Provide the (X, Y) coordinate of the cell's center where the given text is located.  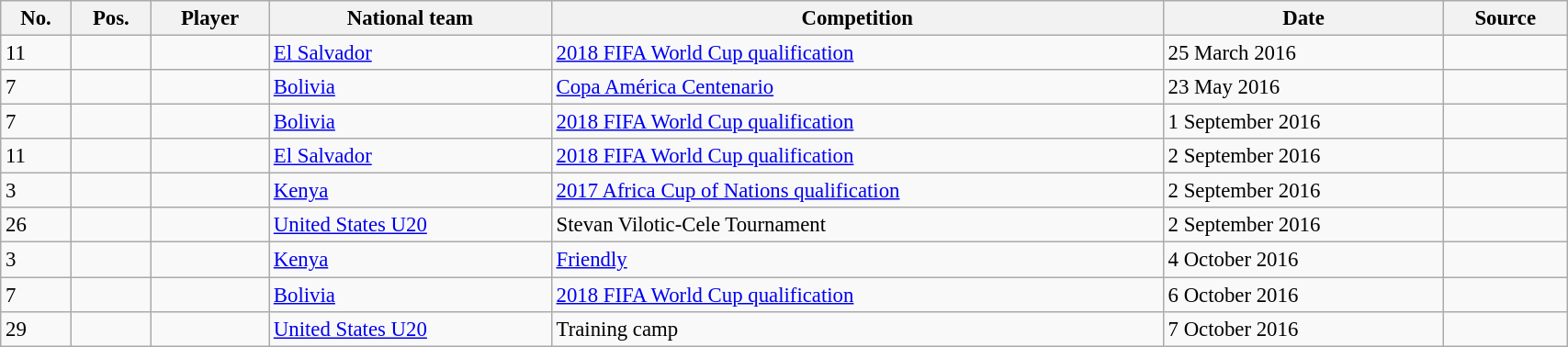
Player (210, 18)
National team (410, 18)
Copa América Centenario (857, 87)
Date (1303, 18)
Source (1506, 18)
25 March 2016 (1303, 53)
6 October 2016 (1303, 295)
Stevan Vilotic-Cele Tournament (857, 225)
Friendly (857, 260)
Training camp (857, 329)
23 May 2016 (1303, 87)
26 (36, 225)
1 September 2016 (1303, 122)
No. (36, 18)
7 October 2016 (1303, 329)
29 (36, 329)
Pos. (110, 18)
Competition (857, 18)
2017 Africa Cup of Nations qualification (857, 191)
4 October 2016 (1303, 260)
